Extract the (x, y) coordinate from the center of the cell holding the provided text.  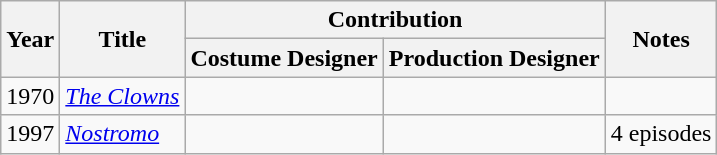
1970 (30, 96)
Contribution (395, 20)
Title (122, 39)
Notes (661, 39)
The Clowns (122, 96)
Production Designer (494, 58)
Year (30, 39)
Costume Designer (284, 58)
Nostromo (122, 134)
4 episodes (661, 134)
1997 (30, 134)
